Pinpoint the cell where the given text exists, returning its (X, Y) midpoint coordinate. 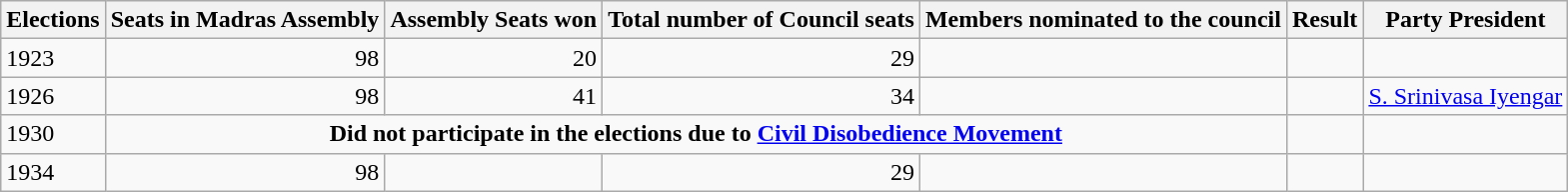
41 (494, 96)
Did not participate in the elections due to Civil Disobedience Movement (696, 134)
1930 (53, 134)
Elections (53, 20)
1926 (53, 96)
Members nominated to the council (1103, 20)
1923 (53, 58)
Party President (1465, 20)
Total number of Council seats (762, 20)
20 (494, 58)
Seats in Madras Assembly (245, 20)
Result (1324, 20)
Assembly Seats won (494, 20)
1934 (53, 172)
S. Srinivasa Iyengar (1465, 96)
34 (762, 96)
